Capture the cell that displays the provided text and extract its (x, y) central coordinate. 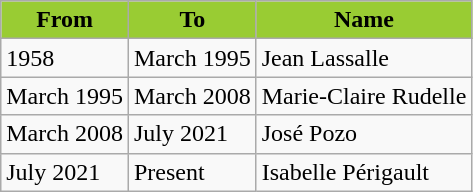
1958 (65, 58)
Jean Lassalle (364, 58)
Name (364, 20)
To (192, 20)
Present (192, 172)
Marie-Claire Rudelle (364, 96)
From (65, 20)
José Pozo (364, 134)
Isabelle Périgault (364, 172)
